Detect which cell encompasses the target text, then output its (X, Y) center coordinate. 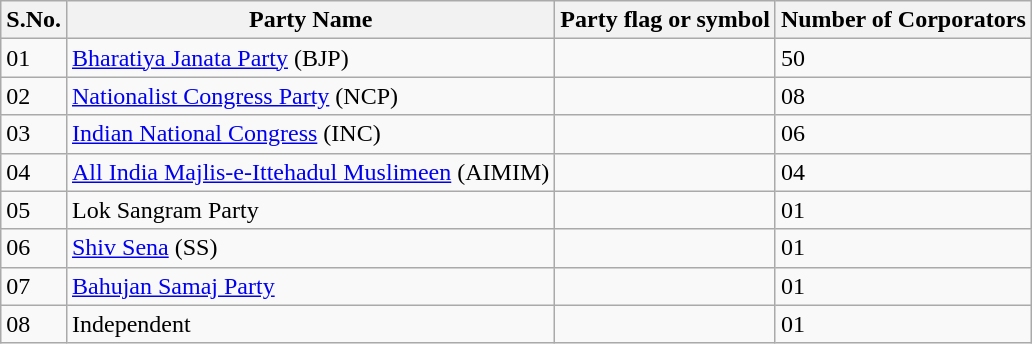
05 (34, 210)
All India Majlis-e-Ittehadul Muslimeen (AIMIM) (310, 172)
Indian National Congress (INC) (310, 134)
02 (34, 96)
Bharatiya Janata Party (BJP) (310, 58)
Bahujan Samaj Party (310, 286)
Lok Sangram Party (310, 210)
Party Name (310, 20)
50 (903, 58)
Shiv Sena (SS) (310, 248)
S.No. (34, 20)
Independent (310, 324)
03 (34, 134)
Party flag or symbol (666, 20)
Number of Corporators (903, 20)
Nationalist Congress Party (NCP) (310, 96)
07 (34, 286)
